Scan for the cell matching the given text and deliver its [X, Y] coordinate at center. 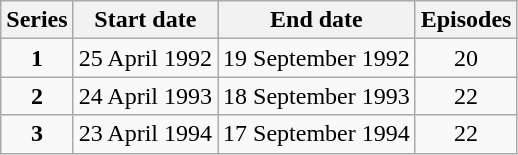
Series [37, 20]
17 September 1994 [317, 134]
3 [37, 134]
Episodes [466, 20]
End date [317, 20]
18 September 1993 [317, 96]
20 [466, 58]
19 September 1992 [317, 58]
1 [37, 58]
2 [37, 96]
23 April 1994 [145, 134]
Start date [145, 20]
25 April 1992 [145, 58]
24 April 1993 [145, 96]
